For the text-containing cell, return its midpoint in [x, y] coordinate format. 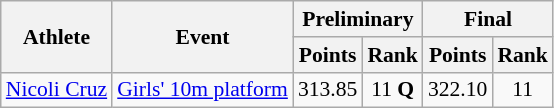
Girls' 10m platform [202, 90]
11 Q [392, 90]
322.10 [458, 90]
Nicoli Cruz [56, 90]
Preliminary [358, 19]
11 [522, 90]
Event [202, 36]
313.85 [328, 90]
Final [488, 19]
Athlete [56, 36]
